From the cell containing the given text, extract its center point as (x, y) coordinate. 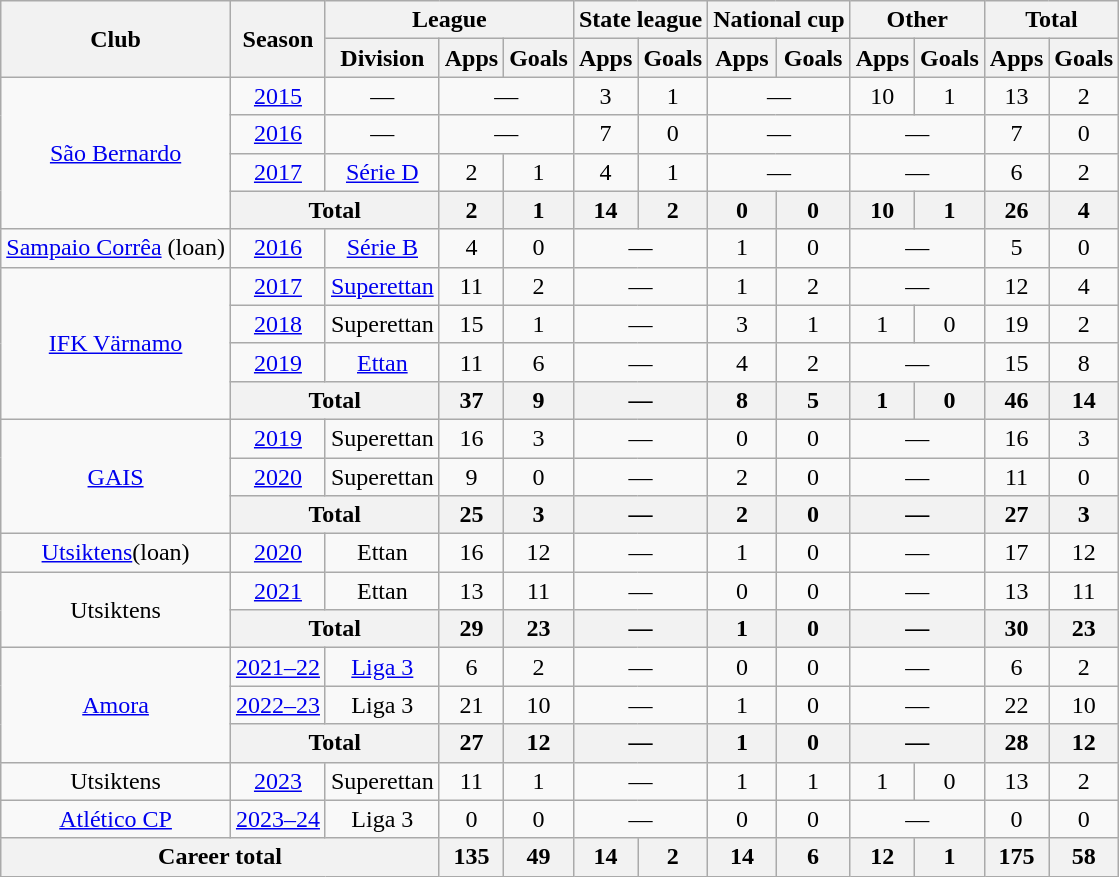
Career total (220, 857)
Division (382, 58)
49 (539, 857)
2015 (278, 96)
58 (1084, 857)
21 (471, 705)
2021–22 (278, 667)
Utsiktens(loan) (116, 553)
São Bernardo (116, 153)
2022–23 (278, 705)
30 (1016, 629)
Sampaio Corrêa (loan) (116, 248)
State league (640, 20)
League (449, 20)
25 (471, 515)
22 (1016, 705)
Other (917, 20)
2023 (278, 781)
Season (278, 39)
2021 (278, 591)
Série D (382, 172)
26 (1016, 210)
19 (1016, 324)
2018 (278, 324)
135 (471, 857)
175 (1016, 857)
Amora (116, 705)
28 (1016, 743)
IFK Värnamo (116, 343)
17 (1016, 553)
National cup (779, 20)
2023–24 (278, 819)
Club (116, 39)
46 (1016, 400)
29 (471, 629)
Série B (382, 248)
GAIS (116, 476)
37 (471, 400)
Atlético CP (116, 819)
